Find where the given text appears and provide that cell's center as (X, Y) coordinate. 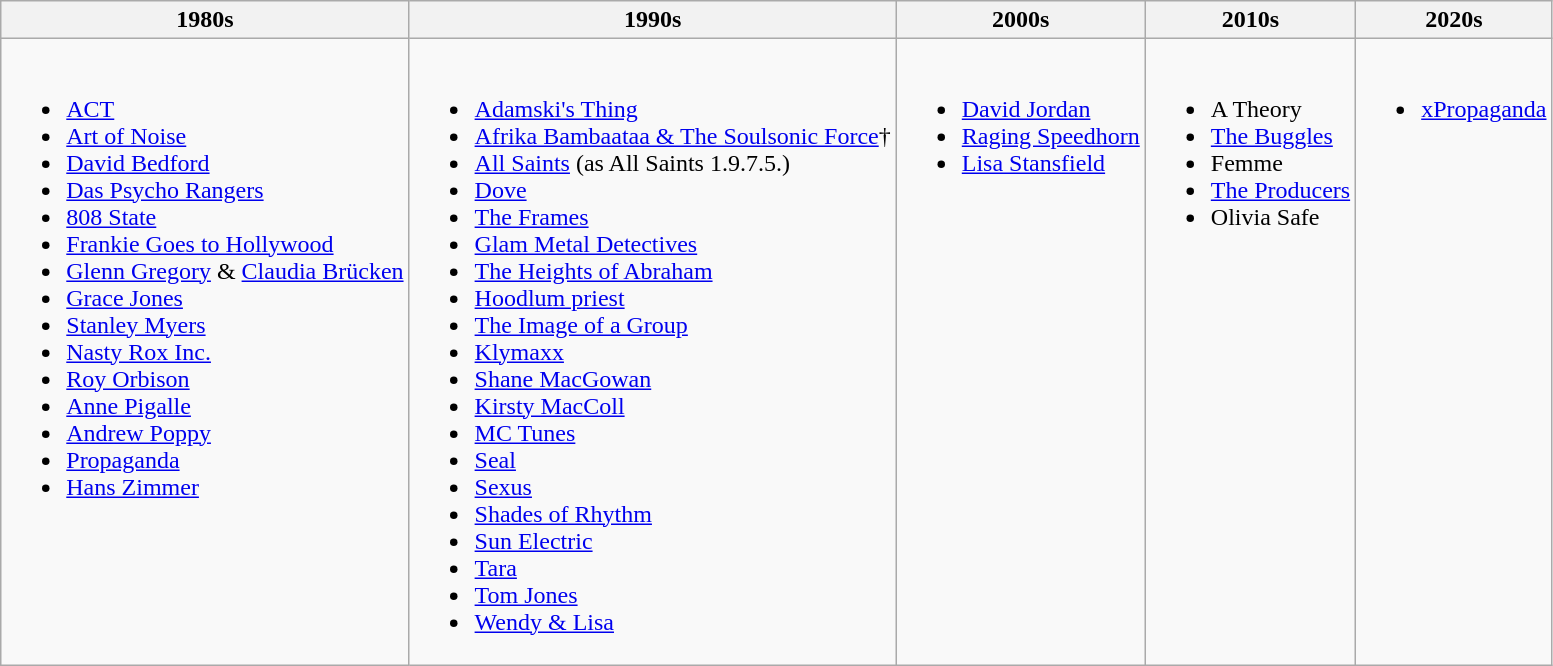
2010s (1250, 20)
2020s (1454, 20)
2000s (1020, 20)
1990s (652, 20)
xPropaganda (1454, 352)
A TheoryThe BugglesFemmeThe ProducersOlivia Safe (1250, 352)
1980s (205, 20)
David JordanRaging SpeedhornLisa Stansfield (1020, 352)
